Search for the cell housing the specified text and yield its (x, y) center coordinate. 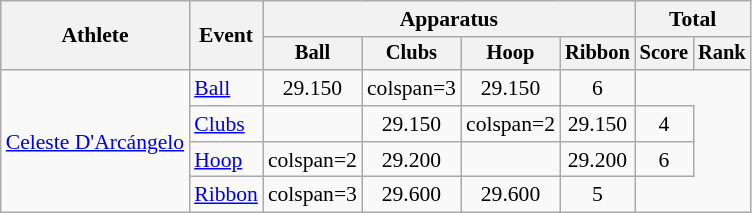
Event (226, 36)
5 (598, 195)
Rank (722, 54)
Celeste D'Arcángelo (95, 141)
4 (664, 124)
Athlete (95, 36)
Score (664, 54)
Apparatus (449, 19)
Total (693, 19)
